Determine the (x, y) coordinate at the center of the cell enclosing the given text.  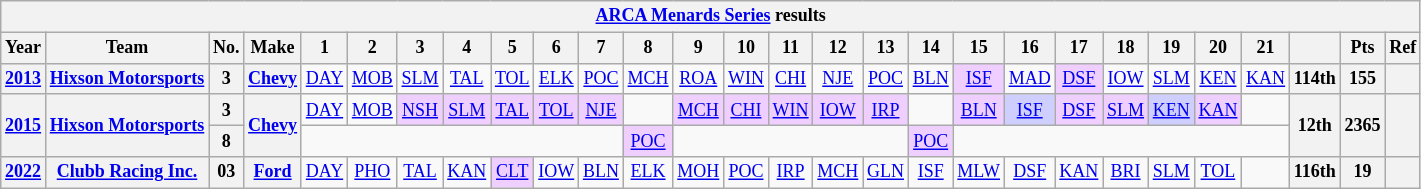
155 (1362, 78)
6 (556, 48)
16 (1030, 48)
Ref (1403, 48)
11 (790, 48)
Ford (273, 172)
21 (1266, 48)
MAD (1030, 78)
CLT (512, 172)
ARCA Menards Series results (711, 16)
ROA (698, 78)
9 (698, 48)
03 (226, 172)
5 (512, 48)
Make (273, 48)
MLW (978, 172)
NSH (420, 110)
14 (930, 48)
10 (746, 48)
116th (1314, 172)
BRI (1126, 172)
12th (1314, 125)
1 (324, 48)
Team (126, 48)
Year (24, 48)
GLN (886, 172)
7 (602, 48)
2015 (24, 125)
PHO (372, 172)
114th (1314, 78)
13 (886, 48)
2365 (1362, 125)
2 (372, 48)
2013 (24, 78)
2022 (24, 172)
No. (226, 48)
Clubb Racing Inc. (126, 172)
15 (978, 48)
20 (1218, 48)
12 (838, 48)
17 (1079, 48)
Pts (1362, 48)
4 (467, 48)
18 (1126, 48)
MOH (698, 172)
